Locate the cell with the specified text and output its [x, y] center coordinate. 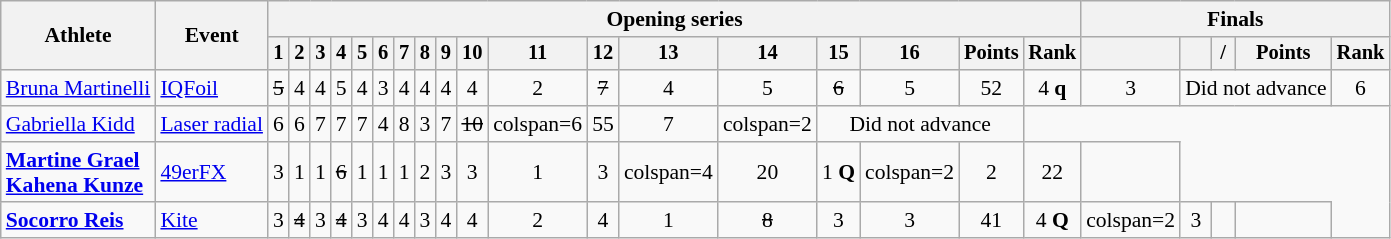
colspan=6 [538, 124]
Athlete [78, 36]
15 [838, 54]
16 [910, 54]
14 [768, 54]
4 Q [1052, 221]
41 [991, 221]
13 [668, 54]
Gabriella Kidd [78, 124]
Socorro Reis [78, 221]
52 [991, 88]
9 [446, 54]
11 [538, 54]
Bruna Martinelli [78, 88]
Martine GraelKahena Kunze [78, 172]
Event [212, 36]
55 [603, 124]
4 q [1052, 88]
Laser radial [212, 124]
/ [1224, 54]
20 [768, 172]
1 Q [838, 172]
colspan=4 [668, 172]
Opening series [674, 19]
22 [1052, 172]
49erFX [212, 172]
Finals [1235, 19]
IQFoil [212, 88]
12 [603, 54]
Kite [212, 221]
